From the cell containing the given text, extract its center point as [x, y] coordinate. 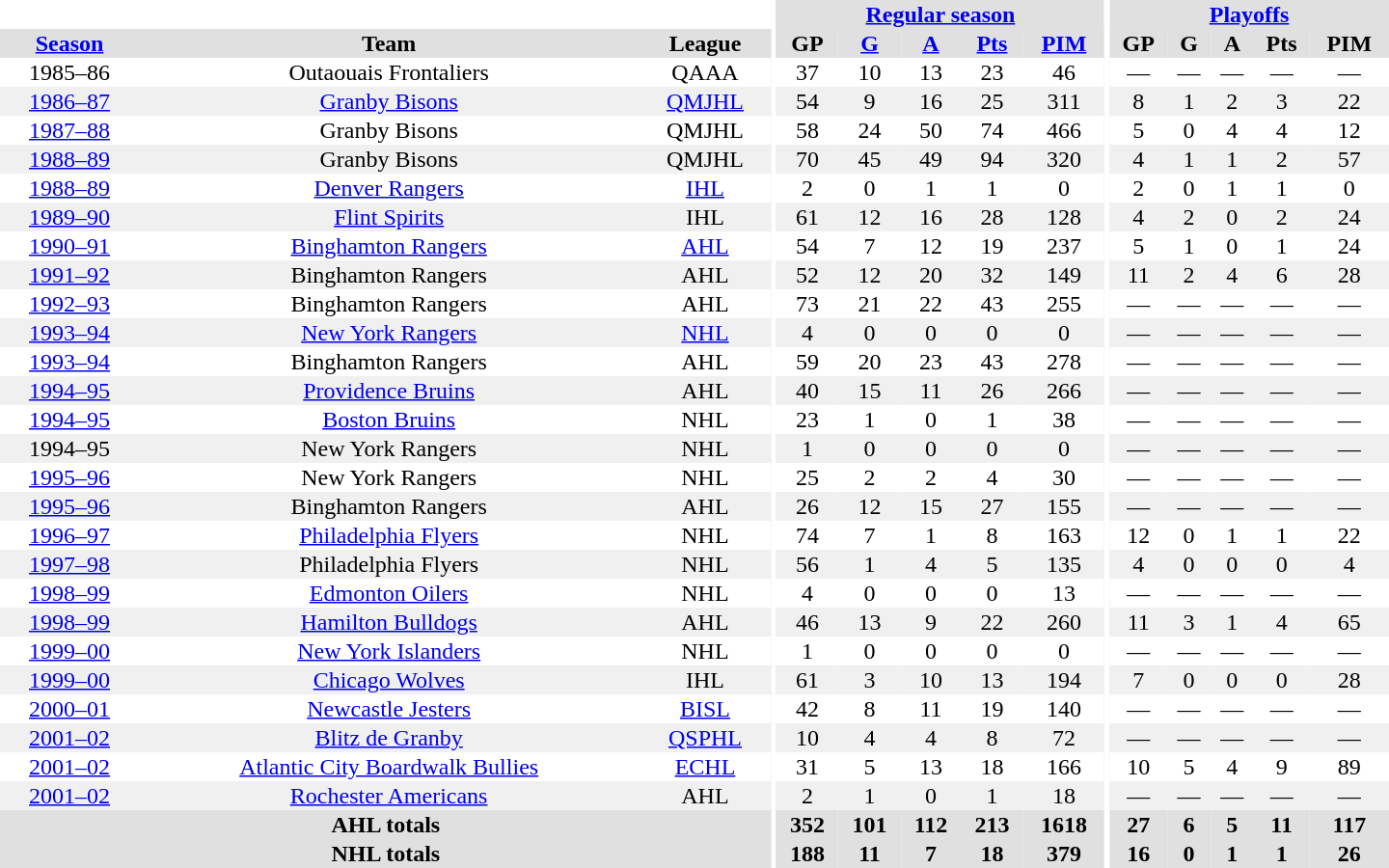
56 [808, 564]
101 [870, 825]
135 [1064, 564]
League [704, 43]
Outaouais Frontaliers [389, 72]
155 [1064, 506]
140 [1064, 709]
1618 [1064, 825]
NHL totals [386, 854]
Regular season [941, 14]
57 [1349, 159]
Rochester Americans [389, 796]
1992–93 [69, 304]
ECHL [704, 767]
73 [808, 304]
166 [1064, 767]
194 [1064, 680]
Edmonton Oilers [389, 593]
237 [1064, 246]
49 [931, 159]
AHL totals [386, 825]
1991–92 [69, 275]
352 [808, 825]
Flint Spirits [389, 217]
94 [992, 159]
1987–88 [69, 130]
1989–90 [69, 217]
Playoffs [1249, 14]
2000–01 [69, 709]
311 [1064, 101]
1990–91 [69, 246]
45 [870, 159]
1985–86 [69, 72]
255 [1064, 304]
40 [808, 391]
Chicago Wolves [389, 680]
50 [931, 130]
Team [389, 43]
466 [1064, 130]
Hamilton Bulldogs [389, 622]
117 [1349, 825]
163 [1064, 535]
320 [1064, 159]
89 [1349, 767]
188 [808, 854]
37 [808, 72]
Newcastle Jesters [389, 709]
Atlantic City Boardwalk Bullies [389, 767]
32 [992, 275]
1986–87 [69, 101]
Denver Rangers [389, 188]
213 [992, 825]
Boston Bruins [389, 420]
QAAA [704, 72]
128 [1064, 217]
21 [870, 304]
112 [931, 825]
266 [1064, 391]
52 [808, 275]
70 [808, 159]
72 [1064, 738]
278 [1064, 362]
59 [808, 362]
65 [1349, 622]
31 [808, 767]
1996–97 [69, 535]
379 [1064, 854]
Season [69, 43]
QSPHL [704, 738]
38 [1064, 420]
Blitz de Granby [389, 738]
42 [808, 709]
58 [808, 130]
New York Islanders [389, 651]
Providence Bruins [389, 391]
BISL [704, 709]
149 [1064, 275]
30 [1064, 477]
260 [1064, 622]
1997–98 [69, 564]
